For the text-containing cell, return its midpoint in (x, y) coordinate format. 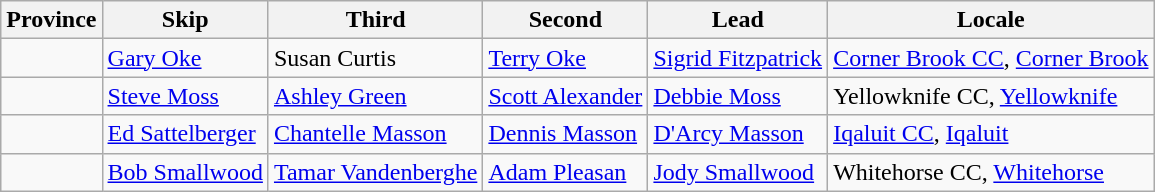
Skip (185, 20)
Ed Sattelberger (185, 134)
Yellowknife CC, Yellowknife (991, 96)
Gary Oke (185, 58)
Lead (738, 20)
Second (566, 20)
Iqaluit CC, Iqaluit (991, 134)
Dennis Masson (566, 134)
Tamar Vandenberghe (375, 172)
Ashley Green (375, 96)
Scott Alexander (566, 96)
Jody Smallwood (738, 172)
Sigrid Fitzpatrick (738, 58)
Chantelle Masson (375, 134)
Terry Oke (566, 58)
Bob Smallwood (185, 172)
Locale (991, 20)
Corner Brook CC, Corner Brook (991, 58)
Province (52, 20)
Steve Moss (185, 96)
D'Arcy Masson (738, 134)
Debbie Moss (738, 96)
Third (375, 20)
Adam Pleasan (566, 172)
Susan Curtis (375, 58)
Whitehorse CC, Whitehorse (991, 172)
